Return the (x, y) coordinate for the center point of the cell that contains the specified text.  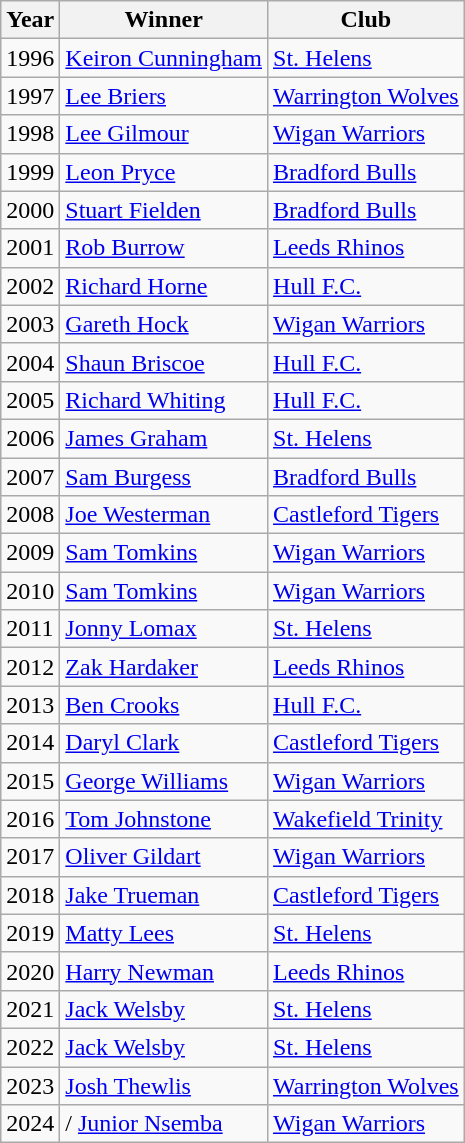
Daryl Clark (164, 743)
James Graham (164, 438)
Gareth Hock (164, 324)
2000 (30, 210)
1998 (30, 134)
2021 (30, 1009)
/ Junior Nsemba (164, 1124)
2004 (30, 362)
2011 (30, 629)
2022 (30, 1047)
2008 (30, 515)
Tom Johnstone (164, 819)
1996 (30, 58)
2012 (30, 667)
2001 (30, 248)
Joe Westerman (164, 515)
Zak Hardaker (164, 667)
Sam Burgess (164, 477)
2015 (30, 781)
2024 (30, 1124)
2019 (30, 933)
Richard Whiting (164, 400)
Oliver Gildart (164, 857)
Keiron Cunningham (164, 58)
2006 (30, 438)
Lee Briers (164, 96)
Wakefield Trinity (366, 819)
2010 (30, 591)
Year (30, 20)
2017 (30, 857)
2007 (30, 477)
2014 (30, 743)
Club (366, 20)
1999 (30, 172)
2018 (30, 895)
Lee Gilmour (164, 134)
Jonny Lomax (164, 629)
2003 (30, 324)
Ben Crooks (164, 705)
2023 (30, 1085)
1997 (30, 96)
2016 (30, 819)
Josh Thewlis (164, 1085)
Stuart Fielden (164, 210)
Shaun Briscoe (164, 362)
2005 (30, 400)
Winner (164, 20)
Harry Newman (164, 971)
George Williams (164, 781)
Matty Lees (164, 933)
Jake Trueman (164, 895)
2020 (30, 971)
2009 (30, 553)
Richard Horne (164, 286)
Rob Burrow (164, 248)
Leon Pryce (164, 172)
2002 (30, 286)
2013 (30, 705)
